Capture the cell that displays the provided text and extract its [X, Y] central coordinate. 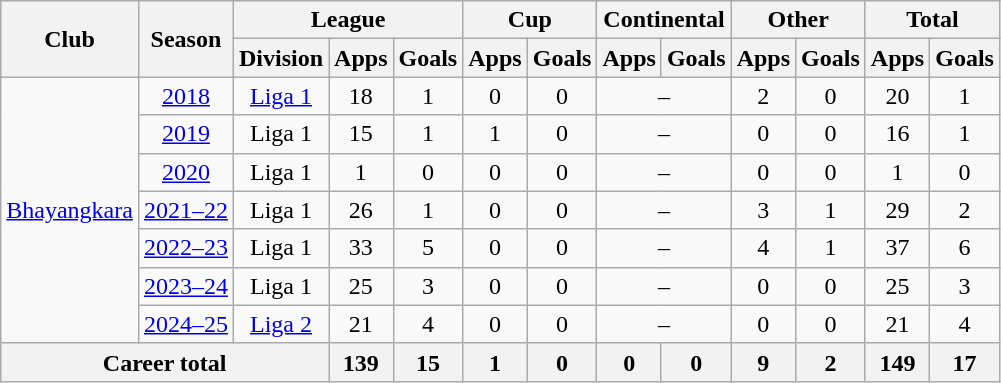
29 [897, 210]
139 [361, 362]
Liga 2 [280, 324]
Other [798, 20]
2021–22 [186, 210]
2022–23 [186, 248]
20 [897, 96]
2023–24 [186, 286]
37 [897, 248]
Season [186, 39]
Division [280, 58]
9 [763, 362]
Cup [530, 20]
Total [932, 20]
149 [897, 362]
Club [70, 39]
5 [428, 248]
26 [361, 210]
Continental [664, 20]
18 [361, 96]
16 [897, 134]
2020 [186, 172]
17 [965, 362]
2018 [186, 96]
Career total [165, 362]
6 [965, 248]
33 [361, 248]
Bhayangkara [70, 210]
League [348, 20]
2024–25 [186, 324]
2019 [186, 134]
